Search for the cell housing the specified text and yield its [X, Y] center coordinate. 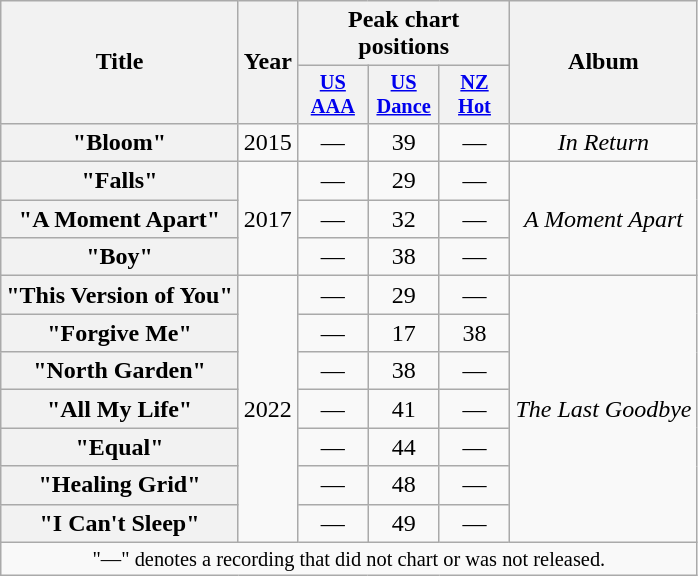
USDance [404, 95]
"—" denotes a recording that did not chart or was not released. [349, 559]
Album [604, 62]
USAAA [332, 95]
"Forgive Me" [120, 333]
17 [404, 333]
"Bloom" [120, 142]
"Healing Grid" [120, 485]
2015 [268, 142]
39 [404, 142]
32 [404, 219]
"Boy" [120, 257]
A Moment Apart [604, 219]
48 [404, 485]
"All My Life" [120, 409]
Year [268, 62]
NZHot [474, 95]
"A Moment Apart" [120, 219]
2017 [268, 219]
49 [404, 523]
2022 [268, 409]
44 [404, 447]
"Falls" [120, 181]
"Equal" [120, 447]
The Last Goodbye [604, 409]
"This Version of You" [120, 295]
41 [404, 409]
In Return [604, 142]
Title [120, 62]
"North Garden" [120, 371]
Peak chart positions [404, 34]
"I Can't Sleep" [120, 523]
